Capture the cell that displays the provided text and extract its [x, y] central coordinate. 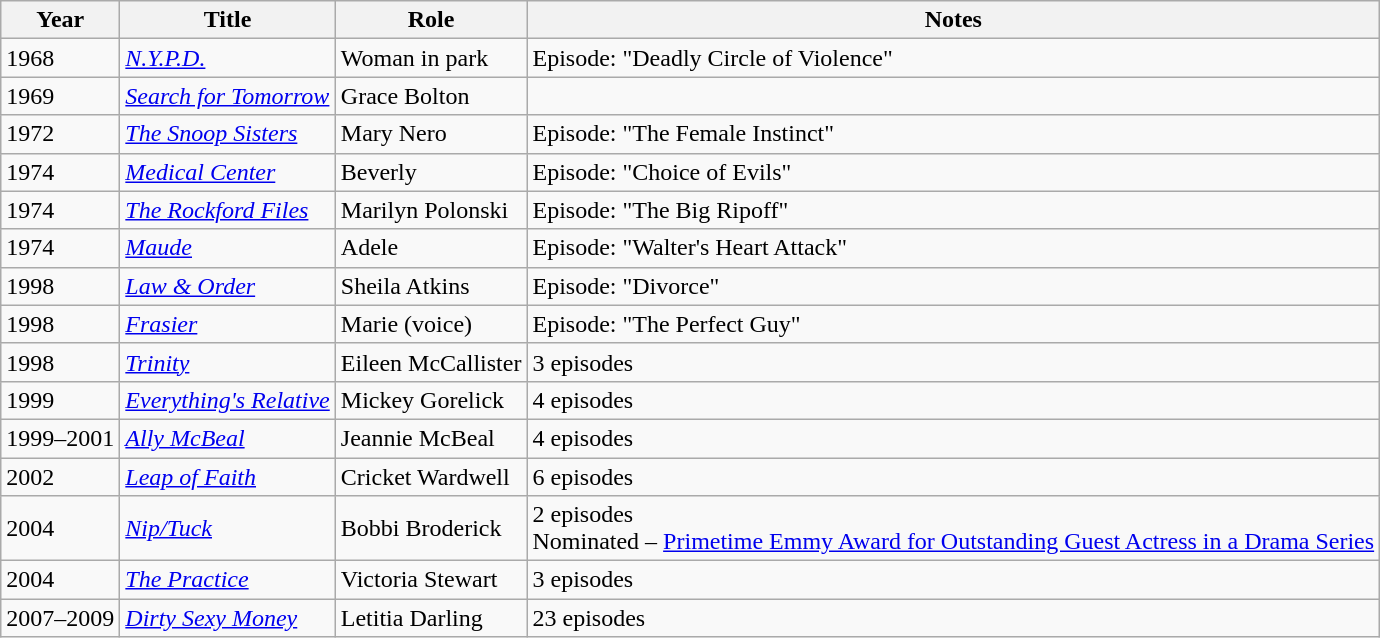
Episode: "The Big Ripoff" [954, 210]
Year [60, 20]
Episode: "Deadly Circle of Violence" [954, 58]
The Practice [228, 580]
Medical Center [228, 172]
Notes [954, 20]
Grace Bolton [431, 96]
Woman in park [431, 58]
2007–2009 [60, 618]
The Snoop Sisters [228, 134]
1999–2001 [60, 438]
Everything's Relative [228, 400]
Marie (voice) [431, 324]
Trinity [228, 362]
The Rockford Files [228, 210]
Role [431, 20]
2 episodesNominated – Primetime Emmy Award for Outstanding Guest Actress in a Drama Series [954, 528]
Ally McBeal [228, 438]
Law & Order [228, 286]
Eileen McCallister [431, 362]
23 episodes [954, 618]
Mary Nero [431, 134]
Marilyn Polonski [431, 210]
1968 [60, 58]
Nip/Tuck [228, 528]
Mickey Gorelick [431, 400]
Jeannie McBeal [431, 438]
Sheila Atkins [431, 286]
Title [228, 20]
Episode: "Walter's Heart Attack" [954, 248]
Episode: "The Perfect Guy" [954, 324]
Episode: "The Female Instinct" [954, 134]
6 episodes [954, 477]
Leap of Faith [228, 477]
Episode: "Choice of Evils" [954, 172]
1972 [60, 134]
1999 [60, 400]
Maude [228, 248]
Search for Tomorrow [228, 96]
N.Y.P.D. [228, 58]
Bobbi Broderick [431, 528]
Frasier [228, 324]
Beverly [431, 172]
2002 [60, 477]
Victoria Stewart [431, 580]
Adele [431, 248]
Cricket Wardwell [431, 477]
1969 [60, 96]
Letitia Darling [431, 618]
Episode: "Divorce" [954, 286]
Dirty Sexy Money [228, 618]
